Locate the cell with the specified text and output its [x, y] center coordinate. 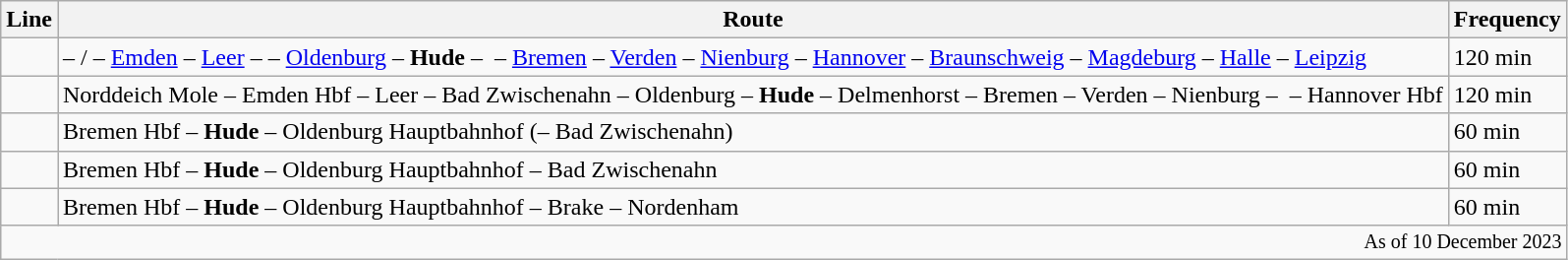
Line [29, 20]
Route [753, 20]
Norddeich Mole – Emden Hbf – Leer – Bad Zwischenahn – Oldenburg – Hude – Delmenhorst – Bremen – Verden – Nienburg – – Hannover Hbf [753, 95]
Bremen Hbf – Hude – Oldenburg Hauptbahnhof – Bad Zwischenahn [753, 169]
As of 10 December 2023 [784, 242]
Bremen Hbf – Hude – Oldenburg Hauptbahnhof (– Bad Zwischenahn) [753, 132]
Frequency [1507, 20]
Bremen Hbf – Hude – Oldenburg Hauptbahnhof – Brake – Nordenham [753, 207]
– / – Emden – Leer – – Oldenburg – Hude – – Bremen – Verden – Nienburg – Hannover – Braunschweig – Magdeburg – Halle – Leipzig [753, 57]
